Detect which cell encompasses the target text, then output its [x, y] center coordinate. 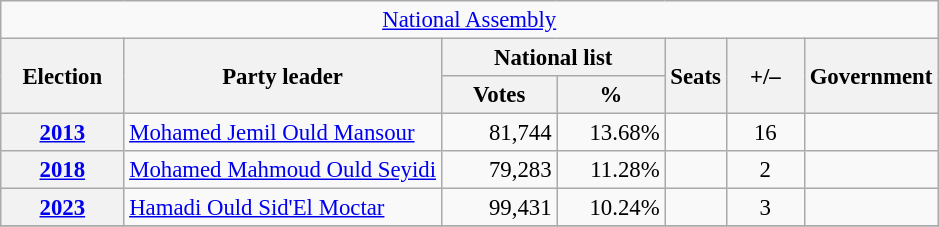
99,431 [499, 208]
Votes [499, 95]
+/– [765, 76]
11.28% [611, 170]
2018 [62, 170]
Election [62, 76]
Mohamed Mahmoud Ould Seyidi [282, 170]
Mohamed Jemil Ould Mansour [282, 133]
13.68% [611, 133]
16 [765, 133]
2023 [62, 208]
3 [765, 208]
10.24% [611, 208]
79,283 [499, 170]
2013 [62, 133]
% [611, 95]
Seats [696, 76]
Party leader [282, 76]
National Assembly [470, 20]
81,744 [499, 133]
Government [870, 76]
2 [765, 170]
Hamadi Ould Sid'El Moctar [282, 208]
National list [553, 58]
